Locate the cell with the specified text and output its (X, Y) center coordinate. 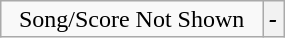
Song/Score Not Shown (132, 20)
- (274, 20)
